Provide the [X, Y] coordinate of the cell's center where the given text is located.  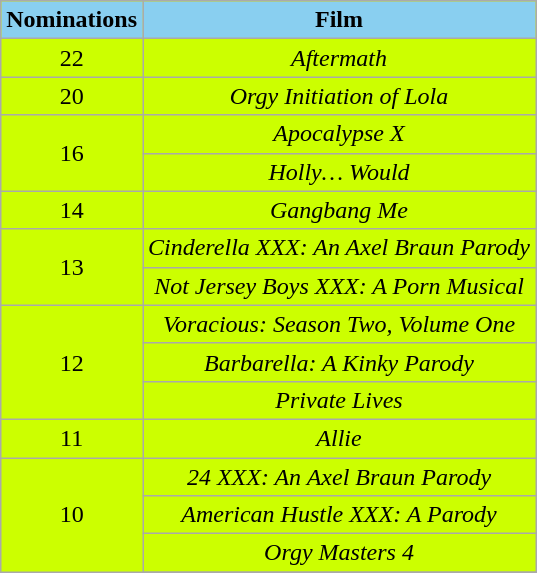
Private Lives [338, 400]
Apocalypse X [338, 134]
Nominations [72, 20]
Orgy Masters 4 [338, 553]
22 [72, 58]
Aftermath [338, 58]
14 [72, 210]
20 [72, 96]
12 [72, 362]
Film [338, 20]
16 [72, 153]
Orgy Initiation of Lola [338, 96]
Holly… Would [338, 172]
American Hustle XXX: A Parody [338, 515]
13 [72, 267]
Voracious: Season Two, Volume One [338, 324]
11 [72, 438]
Cinderella XXX: An Axel Braun Parody [338, 248]
Gangbang Me [338, 210]
Barbarella: A Kinky Parody [338, 362]
10 [72, 515]
Allie [338, 438]
Not Jersey Boys XXX: A Porn Musical [338, 286]
24 XXX: An Axel Braun Parody [338, 477]
